Return the (x, y) coordinate for the center point of the cell that contains the specified text.  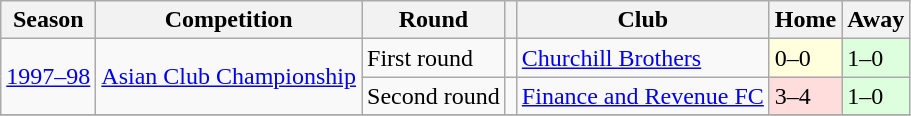
0–0 (805, 58)
Asian Club Championship (229, 77)
First round (434, 58)
Churchill Brothers (642, 58)
3–4 (805, 96)
Round (434, 20)
Home (805, 20)
Season (48, 20)
Second round (434, 96)
Competition (229, 20)
Away (876, 20)
Club (642, 20)
Finance and Revenue FC (642, 96)
1997–98 (48, 77)
